Find where the given text appears and provide that cell's center as [x, y] coordinate. 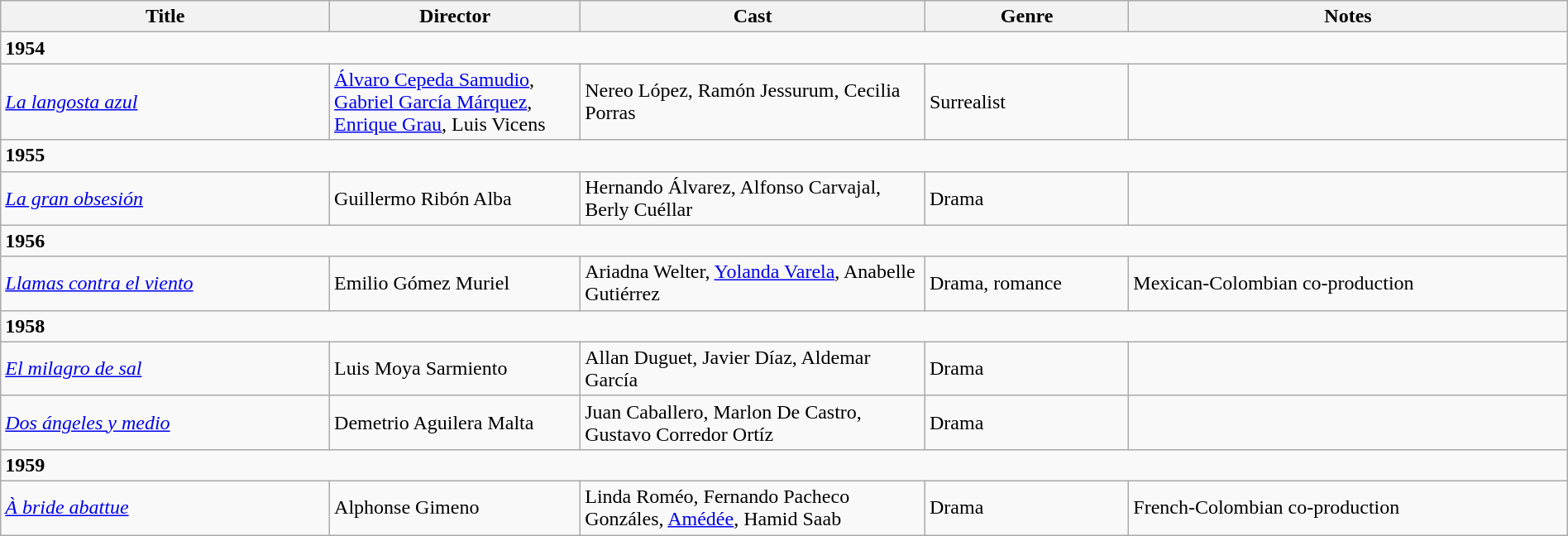
Guillermo Ribón Alba [455, 199]
À bride abattue [165, 508]
Allan Duguet, Javier Díaz, Aldemar García [753, 369]
Emilio Gómez Muriel [455, 283]
Llamas contra el viento [165, 283]
Alphonse Gimeno [455, 508]
French-Colombian co-production [1348, 508]
Notes [1348, 17]
Nereo López, Ramón Jessurum, Cecilia Porras [753, 102]
Cast [753, 17]
Mexican-Colombian co-production [1348, 283]
Hernando Álvarez, Alfonso Carvajal, Berly Cuéllar [753, 199]
Title [165, 17]
Linda Roméo, Fernando Pacheco Gonzáles, Amédée, Hamid Saab [753, 508]
1958 [784, 326]
El milagro de sal [165, 369]
1956 [784, 241]
Director [455, 17]
Surrealist [1026, 102]
La langosta azul [165, 102]
Dos ángeles y medio [165, 422]
1959 [784, 465]
Demetrio Aguilera Malta [455, 422]
1954 [784, 48]
Juan Caballero, Marlon De Castro, Gustavo Corredor Ortíz [753, 422]
Luis Moya Sarmiento [455, 369]
La gran obsesión [165, 199]
Drama, romance [1026, 283]
1955 [784, 156]
Álvaro Cepeda Samudio, Gabriel García Márquez, Enrique Grau, Luis Vicens [455, 102]
Ariadna Welter, Yolanda Varela, Anabelle Gutiérrez [753, 283]
Genre [1026, 17]
